For the text-containing cell, return its midpoint in [x, y] coordinate format. 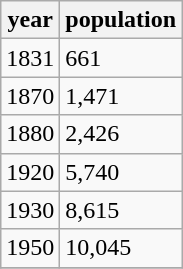
1920 [30, 172]
1930 [30, 210]
1950 [30, 248]
10,045 [121, 248]
5,740 [121, 172]
2,426 [121, 134]
8,615 [121, 210]
1880 [30, 134]
1831 [30, 58]
1,471 [121, 96]
661 [121, 58]
year [30, 20]
population [121, 20]
1870 [30, 96]
